Return the [x, y] coordinate for the center point of the cell that contains the specified text.  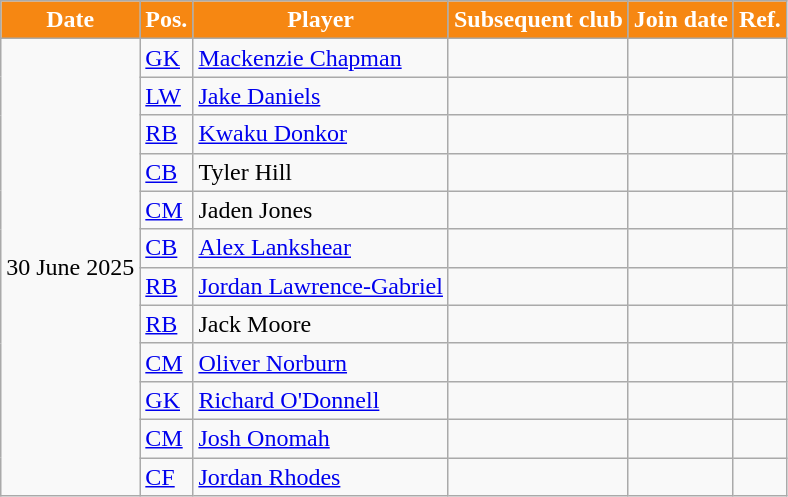
30 June 2025 [70, 268]
Pos. [166, 20]
Josh Onomah [321, 438]
Kwaku Donkor [321, 134]
Join date [680, 20]
Alex Lankshear [321, 248]
Player [321, 20]
Richard O'Donnell [321, 400]
Jordan Rhodes [321, 477]
Ref. [760, 20]
Subsequent club [538, 20]
Tyler Hill [321, 172]
Mackenzie Chapman [321, 58]
Jack Moore [321, 324]
Jake Daniels [321, 96]
Date [70, 20]
CF [166, 477]
Jordan Lawrence-Gabriel [321, 286]
Oliver Norburn [321, 362]
Jaden Jones [321, 210]
LW [166, 96]
